Detect which cell encompasses the target text, then output its (x, y) center coordinate. 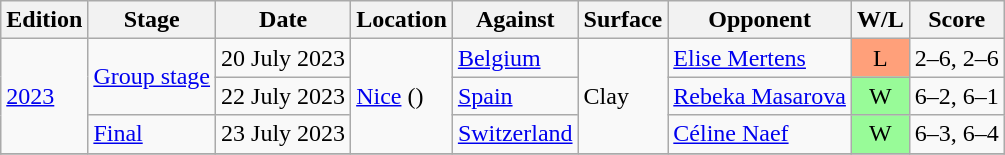
L (880, 58)
6–2, 6–1 (956, 96)
Final (152, 134)
W/L (880, 20)
Nice () (402, 96)
23 July 2023 (284, 134)
Group stage (152, 77)
Stage (152, 20)
Elise Mertens (760, 58)
Belgium (515, 58)
Against (515, 20)
Date (284, 20)
2023 (44, 96)
Switzerland (515, 134)
20 July 2023 (284, 58)
6–3, 6–4 (956, 134)
Edition (44, 20)
Spain (515, 96)
Rebeka Masarova (760, 96)
2–6, 2–6 (956, 58)
Céline Naef (760, 134)
Clay (623, 96)
22 July 2023 (284, 96)
Opponent (760, 20)
Location (402, 20)
Score (956, 20)
Surface (623, 20)
